For the text-containing cell, return its midpoint in [X, Y] coordinate format. 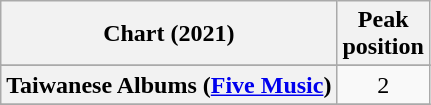
Peakposition [383, 34]
2 [383, 85]
Taiwanese Albums (Five Music) [169, 85]
Chart (2021) [169, 34]
